Extract the [X, Y] coordinate from the center of the cell holding the provided text.  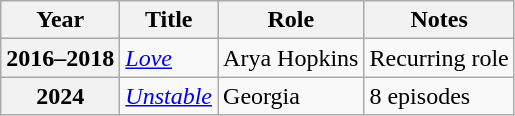
Role [291, 20]
Arya Hopkins [291, 58]
Love [169, 58]
Unstable [169, 96]
Year [60, 20]
Recurring role [439, 58]
8 episodes [439, 96]
Title [169, 20]
2024 [60, 96]
2016–2018 [60, 58]
Notes [439, 20]
Georgia [291, 96]
